Return the [X, Y] coordinate for the center point of the cell that contains the specified text.  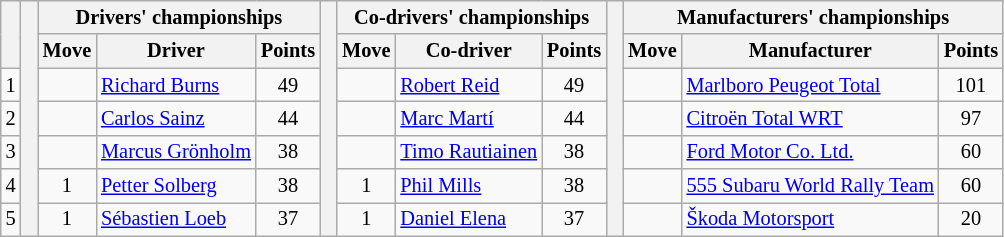
Timo Rautiainen [468, 152]
5 [11, 219]
2 [11, 118]
Richard Burns [176, 85]
Co-driver [468, 51]
Ford Motor Co. Ltd. [810, 152]
Manufacturer [810, 51]
Carlos Sainz [176, 118]
Phil Mills [468, 186]
20 [971, 219]
3 [11, 152]
Marc Martí [468, 118]
Drivers' championships [179, 17]
Petter Solberg [176, 186]
Co-drivers' championships [472, 17]
97 [971, 118]
Manufacturers' championships [813, 17]
101 [971, 85]
Citroën Total WRT [810, 118]
4 [11, 186]
Driver [176, 51]
Marcus Grönholm [176, 152]
555 Subaru World Rally Team [810, 186]
Škoda Motorsport [810, 219]
Sébastien Loeb [176, 219]
Robert Reid [468, 85]
Marlboro Peugeot Total [810, 85]
Daniel Elena [468, 219]
